Search for the cell housing the specified text and yield its (X, Y) center coordinate. 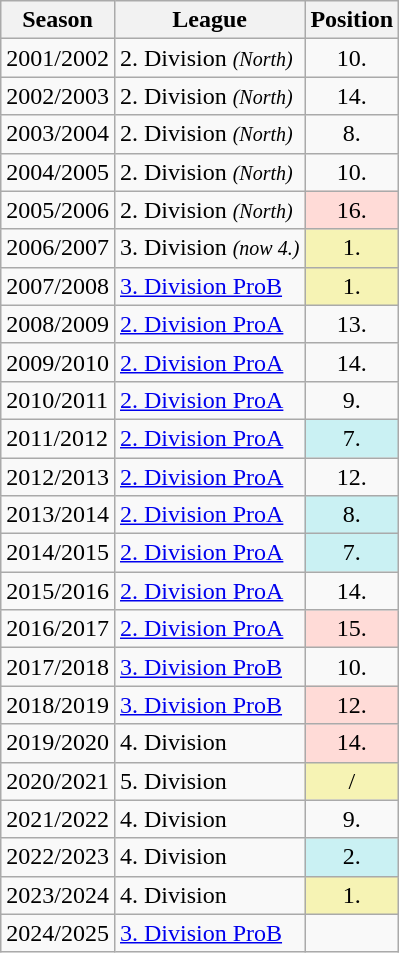
Position (352, 20)
2011/2012 (58, 438)
2022/2023 (58, 857)
2012/2013 (58, 477)
2004/2005 (58, 172)
2015/2016 (58, 591)
2. (352, 857)
2005/2006 (58, 210)
2013/2014 (58, 515)
2008/2009 (58, 324)
League (209, 20)
2009/2010 (58, 362)
2006/2007 (58, 248)
15. (352, 629)
2018/2019 (58, 705)
2016/2017 (58, 629)
2014/2015 (58, 553)
2017/2018 (58, 667)
2023/2024 (58, 895)
2002/2003 (58, 96)
3. Division (now 4.) (209, 248)
2010/2011 (58, 400)
2024/2025 (58, 933)
/ (352, 781)
Season (58, 20)
2001/2002 (58, 58)
16. (352, 210)
2003/2004 (58, 134)
5. Division (209, 781)
2007/2008 (58, 286)
13. (352, 324)
2019/2020 (58, 743)
2021/2022 (58, 819)
2020/2021 (58, 781)
